Identify which cell holds the provided text, then report its (x, y) central coordinate. 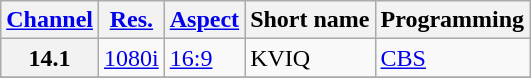
KVIQ (310, 58)
16:9 (204, 58)
Programming (452, 20)
CBS (452, 58)
14.1 (50, 58)
Res. (132, 20)
Short name (310, 20)
Aspect (204, 20)
Channel (50, 20)
1080i (132, 58)
